Locate the cell with the specified text and output its (X, Y) center coordinate. 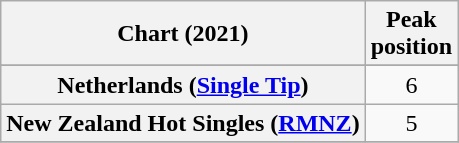
6 (411, 85)
New Zealand Hot Singles (RMNZ) (183, 123)
Chart (2021) (183, 34)
Netherlands (Single Tip) (183, 85)
Peakposition (411, 34)
5 (411, 123)
